Find where the given text appears and provide that cell's center as (x, y) coordinate. 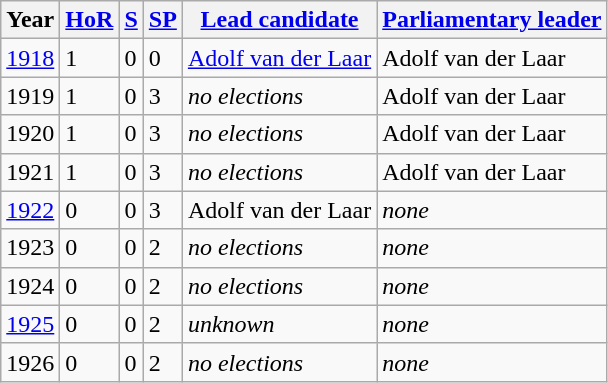
Parliamentary leader (492, 20)
1922 (30, 210)
unknown (279, 324)
1918 (30, 58)
1924 (30, 286)
Lead candidate (279, 20)
1921 (30, 172)
1919 (30, 96)
1920 (30, 134)
1923 (30, 248)
HoR (90, 20)
1925 (30, 324)
Year (30, 20)
1926 (30, 362)
S (131, 20)
SP (162, 20)
